Identify which cell holds the provided text, then report its (X, Y) central coordinate. 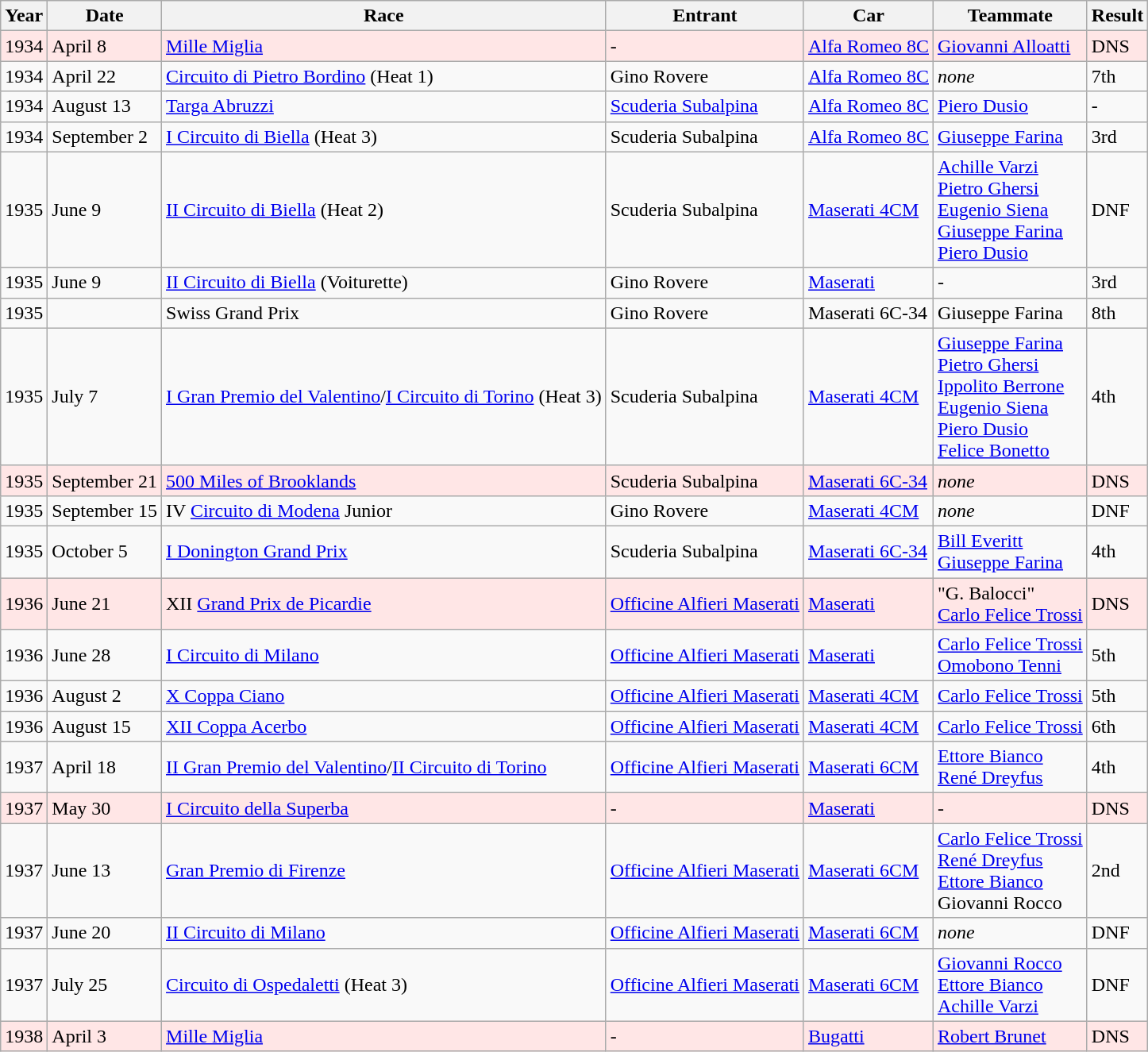
1938 (24, 1036)
August 15 (105, 726)
II Circuito di Biella (Heat 2) (384, 210)
Targa Abruzzi (384, 106)
"G. Balocci"Carlo Felice Trossi (1011, 603)
Carlo Felice TrossiRené DreyfusEttore BiancoGiovanni Rocco (1011, 870)
Giovanni Alloatti (1011, 46)
XII Coppa Acerbo (384, 726)
April 8 (105, 46)
Ettore BiancoRené Dreyfus (1011, 767)
July 25 (105, 985)
I Circuito della Superba (384, 808)
Year (24, 16)
Bill EverittGiuseppe Farina (1011, 551)
Giuseppe FarinaPietro GhersiIppolito BerroneEugenio SienaPiero DusioFelice Bonetto (1011, 397)
August 13 (105, 106)
Date (105, 16)
Race (384, 16)
June 21 (105, 603)
Bugatti (869, 1036)
II Circuito di Milano (384, 933)
Giovanni RoccoEttore BiancoAchille Varzi (1011, 985)
Result (1117, 16)
Circuito di Pietro Bordino (Heat 1) (384, 76)
May 30 (105, 808)
Robert Brunet (1011, 1036)
X Coppa Ciano (384, 696)
Gran Premio di Firenze (384, 870)
IV Circuito di Modena Junior (384, 511)
Teammate (1011, 16)
June 20 (105, 933)
June 13 (105, 870)
II Circuito di Biella (Voiturette) (384, 283)
8th (1117, 313)
I Circuito di Milano (384, 656)
Swiss Grand Prix (384, 313)
Achille VarziPietro GhersiEugenio SienaGiuseppe FarinaPiero Dusio (1011, 210)
7th (1117, 76)
I Circuito di Biella (Heat 3) (384, 137)
October 5 (105, 551)
6th (1117, 726)
September 15 (105, 511)
Circuito di Ospedaletti (Heat 3) (384, 985)
Car (869, 16)
500 Miles of Brooklands (384, 480)
July 7 (105, 397)
April 3 (105, 1036)
I Donington Grand Prix (384, 551)
September 2 (105, 137)
2nd (1117, 870)
September 21 (105, 480)
Carlo Felice TrossiOmobono Tenni (1011, 656)
XII Grand Prix de Picardie (384, 603)
II Gran Premio del Valentino/II Circuito di Torino (384, 767)
April 18 (105, 767)
I Gran Premio del Valentino/I Circuito di Torino (Heat 3) (384, 397)
June 28 (105, 656)
August 2 (105, 696)
Entrant (705, 16)
Piero Dusio (1011, 106)
April 22 (105, 76)
